Output the [X, Y] coordinate of the center of the cell containing the given text.  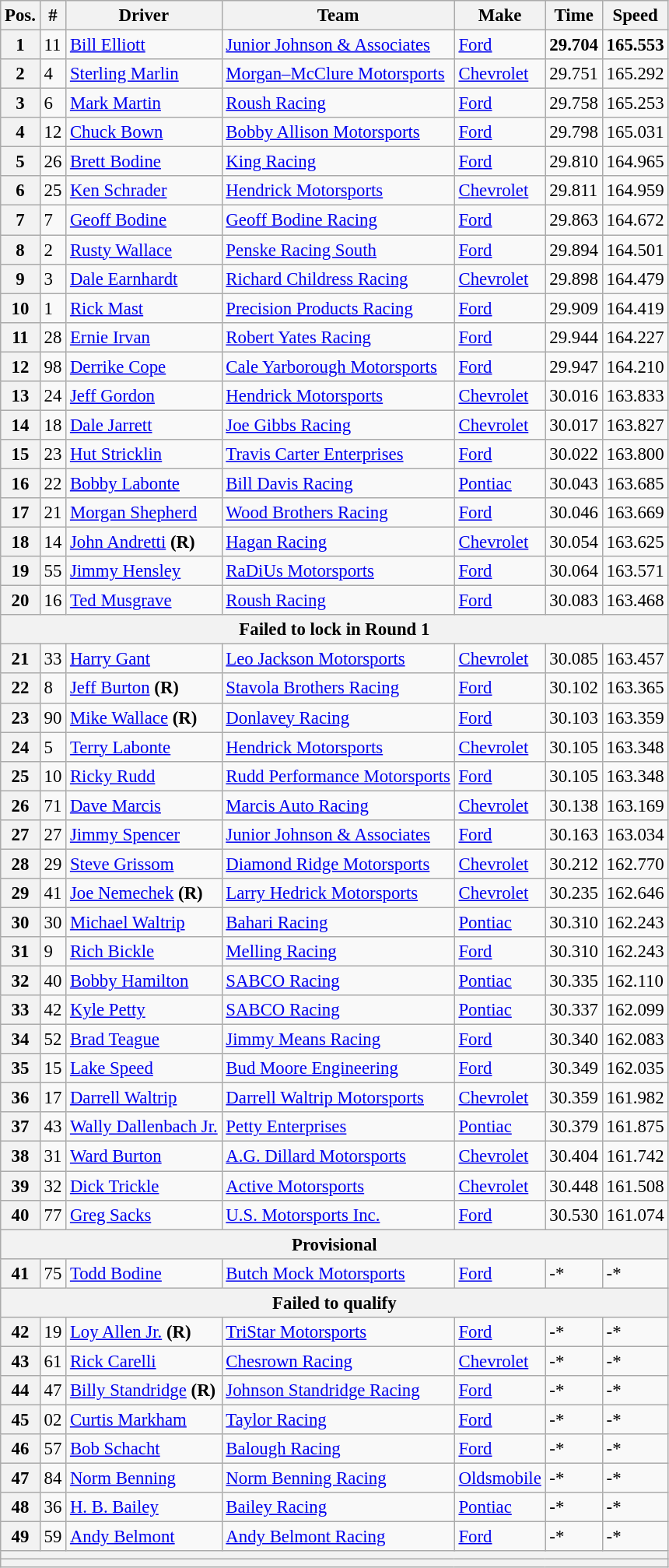
84 [53, 1479]
13 [20, 396]
Mike Wallace (R) [144, 717]
75 [53, 1273]
Time [574, 16]
Failed to qualify [334, 1303]
164.501 [635, 250]
164.479 [635, 279]
164.965 [635, 162]
Petty Enterprises [338, 1128]
Larry Hedrick Motorsports [338, 893]
Brett Bodine [144, 162]
30.043 [574, 483]
59 [53, 1537]
34 [20, 1040]
Curtis Markham [144, 1419]
162.083 [635, 1040]
165.253 [635, 103]
Jeff Burton (R) [144, 689]
Bill Davis Racing [338, 483]
Michael Waltrip [144, 922]
163.169 [635, 805]
163.365 [635, 689]
30.163 [574, 835]
30.212 [574, 864]
Steve Grissom [144, 864]
Richard Childress Racing [338, 279]
30.017 [574, 425]
162.035 [635, 1068]
30.022 [574, 454]
Norm Benning [144, 1479]
02 [53, 1419]
162.110 [635, 981]
163.468 [635, 601]
30.448 [574, 1186]
Darrell Waltrip Motorsports [338, 1098]
38 [20, 1156]
Marcis Auto Racing [338, 805]
Bobby Hamilton [144, 981]
RaDiUs Motorsports [338, 571]
163.457 [635, 659]
52 [53, 1040]
161.875 [635, 1128]
TriStar Motorsports [338, 1332]
King Racing [338, 162]
30.103 [574, 717]
163.625 [635, 542]
165.292 [635, 74]
163.800 [635, 454]
Jeff Gordon [144, 396]
29.751 [574, 74]
163.669 [635, 513]
Sterling Marlin [144, 74]
Terry Labonte [144, 747]
Rusty Wallace [144, 250]
Loy Allen Jr. (R) [144, 1332]
30.138 [574, 805]
Andy Belmont Racing [338, 1537]
163.685 [635, 483]
90 [53, 717]
Morgan Shepherd [144, 513]
Joe Gibbs Racing [338, 425]
Balough Racing [338, 1449]
29.810 [574, 162]
Rudd Performance Motorsports [338, 776]
30.335 [574, 981]
Bill Elliott [144, 45]
45 [20, 1419]
Chesrown Racing [338, 1361]
161.742 [635, 1156]
Taylor Racing [338, 1419]
Melling Racing [338, 952]
Greg Sacks [144, 1215]
Rich Bickle [144, 952]
29.704 [574, 45]
Harry Gant [144, 659]
Donlavey Racing [338, 717]
Jimmy Spencer [144, 835]
48 [20, 1507]
Stavola Brothers Racing [338, 689]
161.074 [635, 1215]
Diamond Ridge Motorsports [338, 864]
30.046 [574, 513]
164.419 [635, 308]
29.798 [574, 132]
Brad Teague [144, 1040]
Team [338, 16]
29.909 [574, 308]
163.034 [635, 835]
30.235 [574, 893]
Lake Speed [144, 1068]
30.379 [574, 1128]
Wally Dallenbach Jr. [144, 1128]
30.064 [574, 571]
165.031 [635, 132]
46 [20, 1449]
162.099 [635, 1010]
163.571 [635, 571]
John Andretti (R) [144, 542]
29.944 [574, 337]
Travis Carter Enterprises [338, 454]
35 [20, 1068]
Johnson Standridge Racing [338, 1391]
Jimmy Means Racing [338, 1040]
30.530 [574, 1215]
Wood Brothers Racing [338, 513]
163.827 [635, 425]
29.863 [574, 220]
Robert Yates Racing [338, 337]
Dick Trickle [144, 1186]
71 [53, 805]
55 [53, 571]
44 [20, 1391]
165.553 [635, 45]
162.770 [635, 864]
164.672 [635, 220]
Rick Carelli [144, 1361]
162.646 [635, 893]
Speed [635, 16]
30.404 [574, 1156]
Bailey Racing [338, 1507]
Driver [144, 16]
Make [499, 16]
Pos. [20, 16]
30.102 [574, 689]
164.227 [635, 337]
29.898 [574, 279]
Derrike Cope [144, 367]
Failed to lock in Round 1 [334, 630]
29.811 [574, 191]
161.508 [635, 1186]
98 [53, 367]
Dale Earnhardt [144, 279]
Bobby Labonte [144, 483]
77 [53, 1215]
Active Motorsports [338, 1186]
Geoff Bodine [144, 220]
Hut Stricklin [144, 454]
29.758 [574, 103]
A.G. Dillard Motorsports [338, 1156]
Rick Mast [144, 308]
57 [53, 1449]
30.337 [574, 1010]
29.894 [574, 250]
Darrell Waltrip [144, 1098]
Ward Burton [144, 1156]
Geoff Bodine Racing [338, 220]
Cale Yarborough Motorsports [338, 367]
Bud Moore Engineering [338, 1068]
Bobby Allison Motorsports [338, 132]
Bahari Racing [338, 922]
29.947 [574, 367]
Penske Racing South [338, 250]
30.085 [574, 659]
61 [53, 1361]
49 [20, 1537]
164.959 [635, 191]
Morgan–McClure Motorsports [338, 74]
Provisional [334, 1244]
Dave Marcis [144, 805]
Butch Mock Motorsports [338, 1273]
Mark Martin [144, 103]
163.833 [635, 396]
Leo Jackson Motorsports [338, 659]
Oldsmobile [499, 1479]
Billy Standridge (R) [144, 1391]
164.210 [635, 367]
37 [20, 1128]
30.054 [574, 542]
Jimmy Hensley [144, 571]
20 [20, 601]
Ted Musgrave [144, 601]
Ernie Irvan [144, 337]
30.359 [574, 1098]
161.982 [635, 1098]
Norm Benning Racing [338, 1479]
U.S. Motorsports Inc. [338, 1215]
Dale Jarrett [144, 425]
30.083 [574, 601]
Kyle Petty [144, 1010]
39 [20, 1186]
Joe Nemechek (R) [144, 893]
30.340 [574, 1040]
Precision Products Racing [338, 308]
163.359 [635, 717]
Andy Belmont [144, 1537]
Bob Schacht [144, 1449]
# [53, 16]
30.349 [574, 1068]
Chuck Bown [144, 132]
Todd Bodine [144, 1273]
Ken Schrader [144, 191]
H. B. Bailey [144, 1507]
Ricky Rudd [144, 776]
Hagan Racing [338, 542]
30.016 [574, 396]
